Find where the given text appears and provide that cell's center as [X, Y] coordinate. 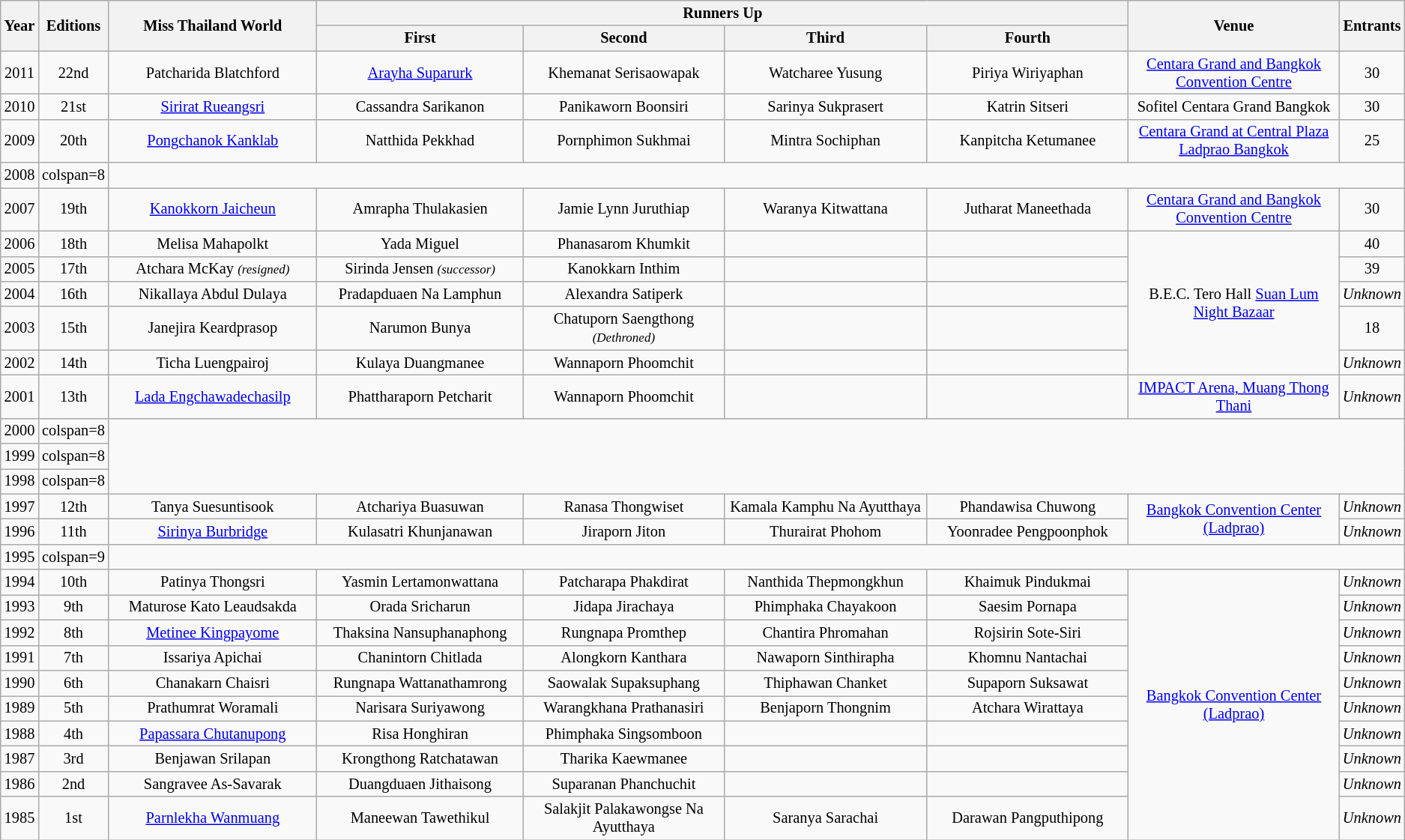
Sangravee As-Savarak [213, 784]
1986 [19, 784]
2011 [19, 73]
Atchara McKay (resigned) [213, 269]
Kulaya Duangmanee [420, 363]
1999 [19, 456]
Rojsirin Sote-Siri [1028, 632]
Natthida Pekkhad [420, 141]
Jutharat Maneethada [1028, 209]
1985 [19, 818]
Amrapha Thulakasien [420, 209]
Salakjit Palakawongse Na Ayutthaya [623, 818]
Sirirat Rueangsri [213, 106]
1991 [19, 658]
Panikaworn Boonsiri [623, 106]
Orada Sricharun [420, 607]
Kanokkarn Inthim [623, 269]
Mintra Sochiphan [825, 141]
Thurairat Phohom [825, 531]
Metinee Kingpayome [213, 632]
Fourth [1028, 38]
Chatuporn Saengthong (Dethroned) [623, 328]
IMPACT Arena, Muang Thong Thani [1233, 396]
Pornphimon Sukhmai [623, 141]
Nawaporn Sinthirapha [825, 658]
Jamie Lynn Juruthiap [623, 209]
18 [1372, 328]
2005 [19, 269]
Kanokkorn Jaicheun [213, 209]
8th [73, 632]
Miss Thailand World [213, 25]
Sofitel Centara Grand Bangkok [1233, 106]
Phimphaka Singsomboon [623, 734]
Atchara Wirattaya [1028, 708]
17th [73, 269]
Yasmin Lertamonwattana [420, 582]
Tanya Suesuntisook [213, 507]
20th [73, 141]
Piriya Wiriyaphan [1028, 73]
2007 [19, 209]
Centara Grand at Central Plaza Ladprao Bangkok [1233, 141]
15th [73, 328]
Saesim Pornapa [1028, 607]
Patcharapa Phakdirat [623, 582]
Sirinya Burbridge [213, 531]
2010 [19, 106]
Risa Honghiran [420, 734]
Duangduaen Jithaisong [420, 784]
Patinya Thongsri [213, 582]
Sirinda Jensen (successor) [420, 269]
1989 [19, 708]
Patcharida Blatchford [213, 73]
Saowalak Supaksuphang [623, 683]
1993 [19, 607]
colspan=9 [73, 557]
Alongkorn Kanthara [623, 658]
Saranya Sarachai [825, 818]
Thiphawan Chanket [825, 683]
Parnlekha Wanmuang [213, 818]
Arayha Suparurk [420, 73]
2001 [19, 396]
1996 [19, 531]
Warangkhana Prathanasiri [623, 708]
21st [73, 106]
2nd [73, 784]
18th [73, 244]
Katrin Sitseri [1028, 106]
Entrants [1372, 25]
Supaporn Suksawat [1028, 683]
16th [73, 294]
7th [73, 658]
1997 [19, 507]
Suparanan Phanchuchit [623, 784]
Rungnapa Promthep [623, 632]
Third [825, 38]
40 [1372, 244]
Khomnu Nantachai [1028, 658]
9th [73, 607]
22nd [73, 73]
Kamala Kamphu Na Ayutthaya [825, 507]
Sarinya Sukprasert [825, 106]
Narumon Bunya [420, 328]
1st [73, 818]
2004 [19, 294]
Khemanat Serisaowapak [623, 73]
25 [1372, 141]
Chanintorn Chitlada [420, 658]
Narisara Suriyawong [420, 708]
Waranya Kitwattana [825, 209]
3rd [73, 758]
10th [73, 582]
1995 [19, 557]
Issariya Apichai [213, 658]
12th [73, 507]
Alexandra Satiperk [623, 294]
Second [623, 38]
Darawan Pangputhipong [1028, 818]
Runners Up [722, 13]
Phattharaporn Petcharit [420, 396]
2003 [19, 328]
Watcharee Yusung [825, 73]
1987 [19, 758]
Tharika Kaewmanee [623, 758]
Pongchanok Kanklab [213, 141]
Phanasarom Khumkit [623, 244]
Rungnapa Wattanathamrong [420, 683]
Cassandra Sarikanon [420, 106]
Yoonradee Pengpoonphok [1028, 531]
Maneewan Tawethikul [420, 818]
2000 [19, 431]
Atchariya Buasuwan [420, 507]
2006 [19, 244]
4th [73, 734]
Jidapa Jirachaya [623, 607]
Ranasa Thongwiset [623, 507]
2002 [19, 363]
1998 [19, 481]
Phandawisa Chuwong [1028, 507]
Maturose Kato Leaudsakda [213, 607]
Kulasatri Khunjanawan [420, 531]
Lada Engchawadechasilp [213, 396]
1990 [19, 683]
Year [19, 25]
Phimphaka Chayakoon [825, 607]
Kanpitcha Ketumanee [1028, 141]
Krongthong Ratchatawan [420, 758]
Pradapduaen Na Lamphun [420, 294]
Ticha Luengpairoj [213, 363]
Khaimuk Pindukmai [1028, 582]
6th [73, 683]
14th [73, 363]
Nanthida Thepmongkhun [825, 582]
1988 [19, 734]
Chantira Phromahan [825, 632]
1992 [19, 632]
11th [73, 531]
39 [1372, 269]
2008 [19, 175]
13th [73, 396]
First [420, 38]
Papassara Chutanupong [213, 734]
1994 [19, 582]
Nikallaya Abdul Dulaya [213, 294]
Venue [1233, 25]
Yada Miguel [420, 244]
Melisa Mahapolkt [213, 244]
5th [73, 708]
Editions [73, 25]
Janejira Keardprasop [213, 328]
Chanakarn Chaisri [213, 683]
Benjaporn Thongnim [825, 708]
Benjawan Srilapan [213, 758]
Jiraporn Jiton [623, 531]
2009 [19, 141]
19th [73, 209]
Prathumrat Woramali [213, 708]
B.E.C. Tero Hall Suan Lum Night Bazaar [1233, 303]
Thaksina Nansuphanaphong [420, 632]
